Return [x, y] of the center of cell containing provided text 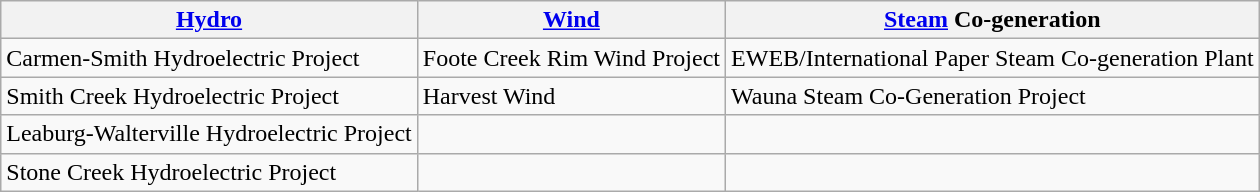
Smith Creek Hydroelectric Project [210, 96]
EWEB/International Paper Steam Co-generation Plant [993, 58]
Wauna Steam Co-Generation Project [993, 96]
Steam Co-generation [993, 20]
Harvest Wind [571, 96]
Wind [571, 20]
Foote Creek Rim Wind Project [571, 58]
Hydro [210, 20]
Leaburg-Walterville Hydroelectric Project [210, 134]
Carmen-Smith Hydroelectric Project [210, 58]
Stone Creek Hydroelectric Project [210, 172]
